Detect which cell encompasses the target text, then output its (X, Y) center coordinate. 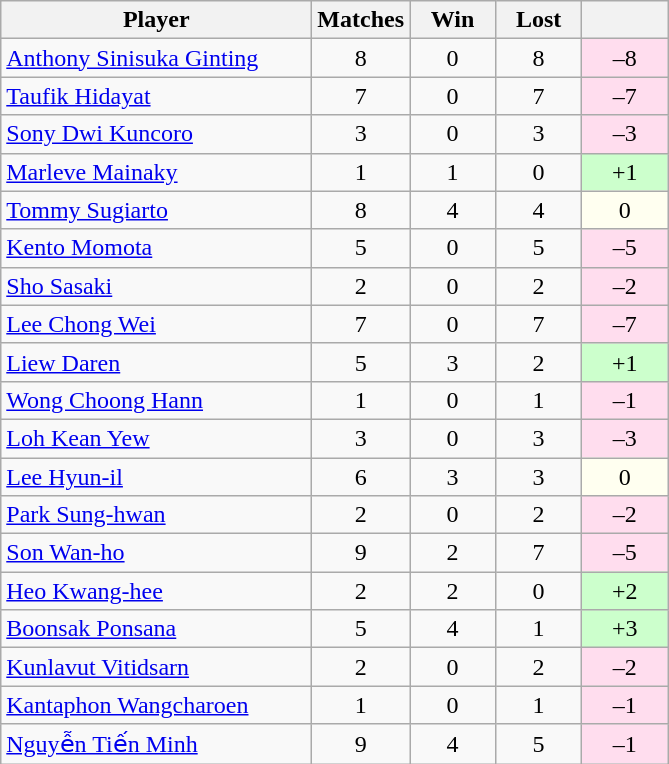
Anthony Sinisuka Ginting (156, 58)
+3 (625, 629)
Nguyễn Tiến Minh (156, 744)
Win (453, 20)
Tommy Sugiarto (156, 210)
6 (361, 477)
Boonsak Ponsana (156, 629)
Heo Kwang-hee (156, 591)
Wong Choong Hann (156, 400)
Son Wan-ho (156, 553)
Lost (539, 20)
Matches (361, 20)
Liew Daren (156, 362)
Lee Chong Wei (156, 324)
Player (156, 20)
Kantaphon Wangcharoen (156, 705)
Lee Hyun-il (156, 477)
Kunlavut Vitidsarn (156, 667)
Sony Dwi Kuncoro (156, 134)
Taufik Hidayat (156, 96)
Kento Momota (156, 248)
Sho Sasaki (156, 286)
–8 (625, 58)
Loh Kean Yew (156, 438)
Park Sung-hwan (156, 515)
+2 (625, 591)
Marleve Mainaky (156, 172)
